Detect which cell encompasses the target text, then output its [x, y] center coordinate. 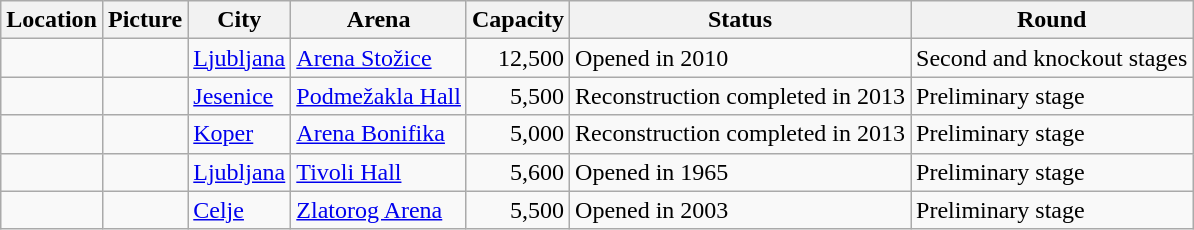
Second and knockout stages [1052, 58]
Opened in 1965 [740, 172]
Tivoli Hall [379, 172]
5,600 [518, 172]
12,500 [518, 58]
Arena [379, 20]
Koper [240, 134]
Zlatorog Arena [379, 210]
5,000 [518, 134]
Jesenice [240, 96]
Capacity [518, 20]
Opened in 2003 [740, 210]
Podmežakla Hall [379, 96]
Arena Stožice [379, 58]
City [240, 20]
Round [1052, 20]
Picture [144, 20]
Opened in 2010 [740, 58]
Location [52, 20]
Celje [240, 210]
Status [740, 20]
Arena Bonifika [379, 134]
